Extract the [x, y] coordinate from the center of the cell holding the provided text.  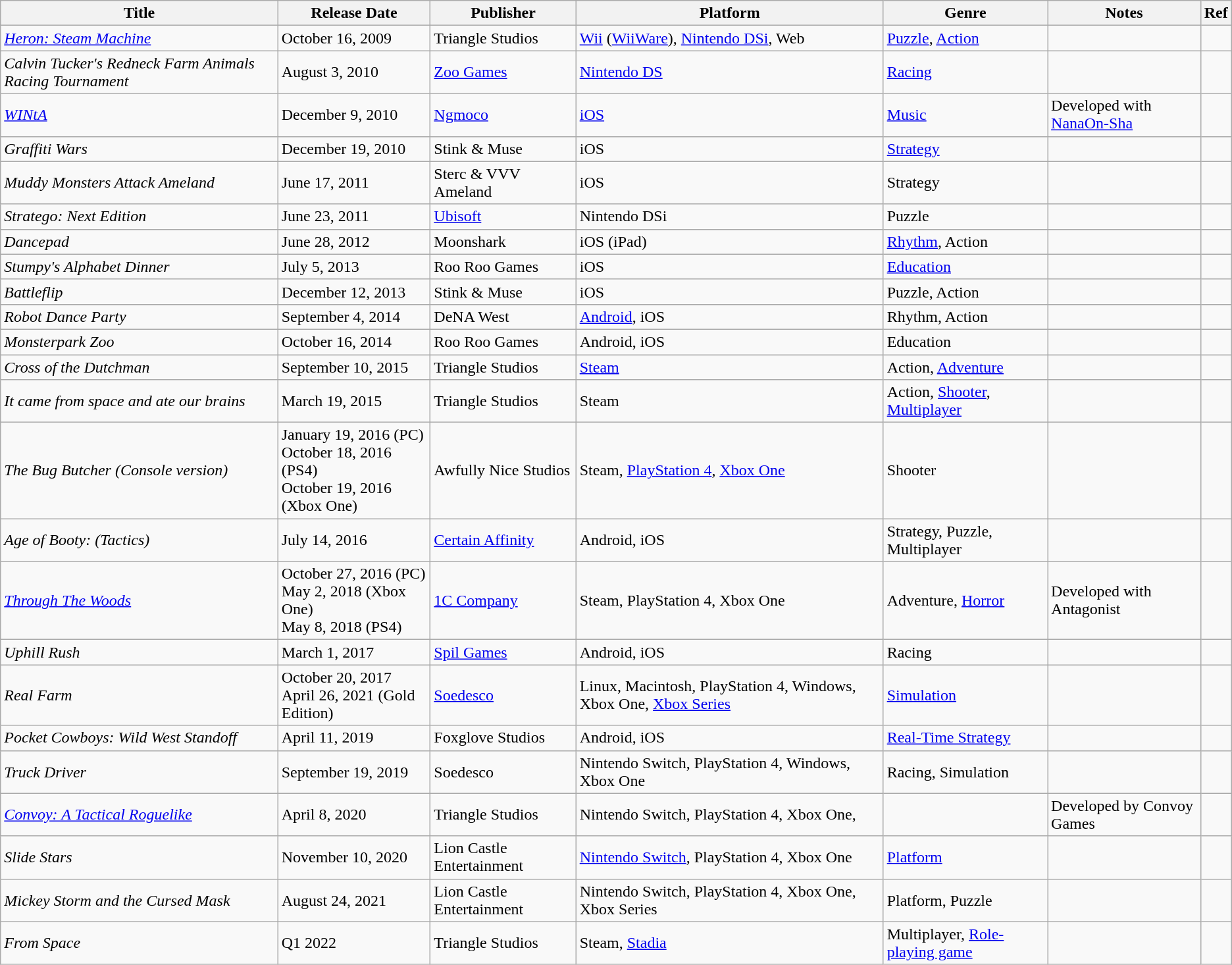
December 9, 2010 [354, 115]
December 19, 2010 [354, 149]
Mickey Storm and the Cursed Mask [140, 900]
September 10, 2015 [354, 367]
Racing, Simulation [965, 771]
October 20, 2017April 26, 2021 (Gold Edition) [354, 695]
Moonshark [503, 242]
The Bug Butcher (Console version) [140, 471]
It came from space and ate our brains [140, 402]
Puzzle [965, 217]
Real Farm [140, 695]
Simulation [965, 695]
Adventure, Horror [965, 600]
Slide Stars [140, 857]
April 8, 2020 [354, 815]
Certain Affinity [503, 540]
iOS (iPad) [729, 242]
Wii (WiiWare), Nintendo DSi, Web [729, 38]
Nintendo Switch, PlayStation 4, Xbox One, [729, 815]
Foxglove Studios [503, 738]
Title [140, 13]
Nintendo Switch, PlayStation 4, Xbox One [729, 857]
Convoy: A Tactical Roguelike [140, 815]
October 27, 2016 (PC)May 2, 2018 (Xbox One)May 8, 2018 (PS4) [354, 600]
October 16, 2009 [354, 38]
WINtA [140, 115]
August 3, 2010 [354, 72]
Linux, Macintosh, PlayStation 4, Windows, Xbox One, Xbox Series [729, 695]
Release Date [354, 13]
Dancepad [140, 242]
October 16, 2014 [354, 342]
August 24, 2021 [354, 900]
Nintendo DS [729, 72]
Graffiti Wars [140, 149]
Developed by Convoy Games [1124, 815]
January 19, 2016 (PC)October 18, 2016 (PS4)October 19, 2016 (Xbox One) [354, 471]
Nintendo Switch, PlayStation 4, Windows, Xbox One [729, 771]
Real-Time Strategy [965, 738]
June 23, 2011 [354, 217]
March 19, 2015 [354, 402]
Heron: Steam Machine [140, 38]
Age of Booty: (Tactics) [140, 540]
March 1, 2017 [354, 652]
September 4, 2014 [354, 317]
Through The Woods [140, 600]
July 14, 2016 [354, 540]
Developed with Antagonist [1124, 600]
June 28, 2012 [354, 242]
September 19, 2019 [354, 771]
Genre [965, 13]
Q1 2022 [354, 943]
Battleflip [140, 292]
Shooter [965, 471]
July 5, 2013 [354, 267]
Awfully Nice Studios [503, 471]
Calvin Tucker's Redneck Farm Animals Racing Tournament [140, 72]
December 12, 2013 [354, 292]
Sterc & VVV Ameland [503, 183]
Strategy, Puzzle, Multiplayer [965, 540]
Pocket Cowboys: Wild West Standoff [140, 738]
Uphill Rush [140, 652]
Zoo Games [503, 72]
Publisher [503, 13]
Muddy Monsters Attack Ameland [140, 183]
Ubisoft [503, 217]
Action, Adventure [965, 367]
1C Company [503, 600]
June 17, 2011 [354, 183]
Action, Shooter, Multiplayer [965, 402]
Nintendo DSi [729, 217]
Ref [1216, 13]
Platform, Puzzle [965, 900]
Cross of the Dutchman [140, 367]
April 11, 2019 [354, 738]
Truck Driver [140, 771]
Nintendo Switch, PlayStation 4, Xbox One, Xbox Series [729, 900]
Ngmoco [503, 115]
Stumpy's Alphabet Dinner [140, 267]
Notes [1124, 13]
Robot Dance Party [140, 317]
Stratego: Next Edition [140, 217]
Steam, Stadia [729, 943]
From Space [140, 943]
Monsterpark Zoo [140, 342]
DeNA West [503, 317]
Multiplayer, Role-playing game [965, 943]
Developed with NanaOn-Sha [1124, 115]
Music [965, 115]
November 10, 2020 [354, 857]
Spil Games [503, 652]
